Capture the cell that displays the provided text and extract its [X, Y] central coordinate. 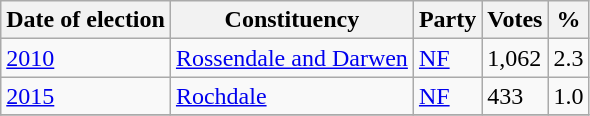
1,062 [515, 58]
1.0 [568, 96]
Votes [515, 20]
433 [515, 96]
Rossendale and Darwen [292, 58]
2015 [86, 96]
2010 [86, 58]
Constituency [292, 20]
2.3 [568, 58]
Date of election [86, 20]
Party [447, 20]
% [568, 20]
Rochdale [292, 96]
